Determine the [X, Y] coordinate at the center of the cell enclosing the given text.  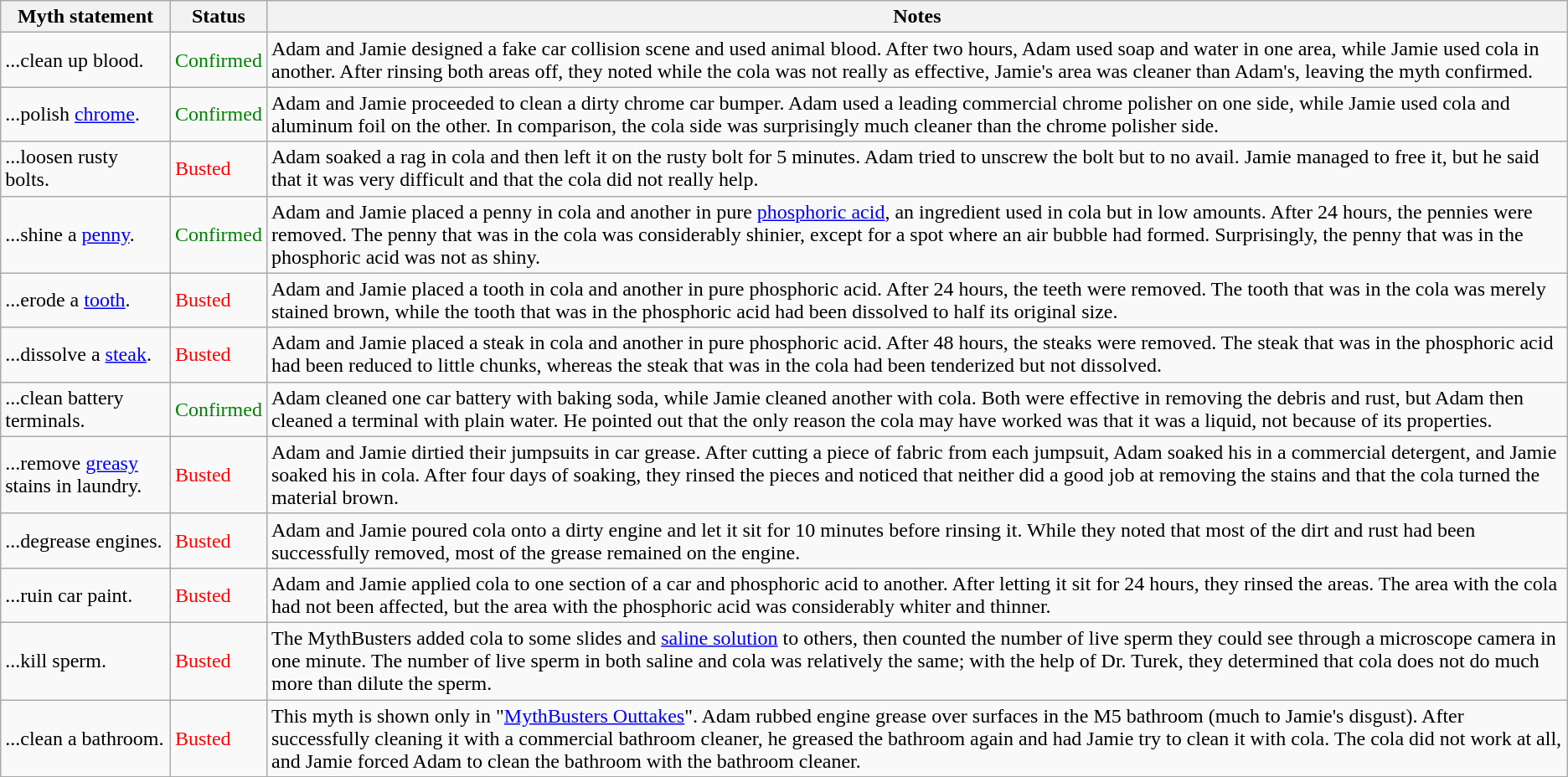
...erode a tooth. [85, 300]
...polish chrome. [85, 114]
Notes [916, 17]
...kill sperm. [85, 661]
...ruin car paint. [85, 594]
...clean up blood. [85, 60]
...clean battery terminals. [85, 409]
...degrease engines. [85, 541]
Myth statement [85, 17]
Status [218, 17]
...loosen rusty bolts. [85, 169]
...shine a penny. [85, 234]
...clean a bathroom. [85, 738]
...dissolve a steak. [85, 355]
...remove greasy stains in laundry. [85, 475]
